Scan for the cell matching the given text and deliver its [X, Y] coordinate at center. 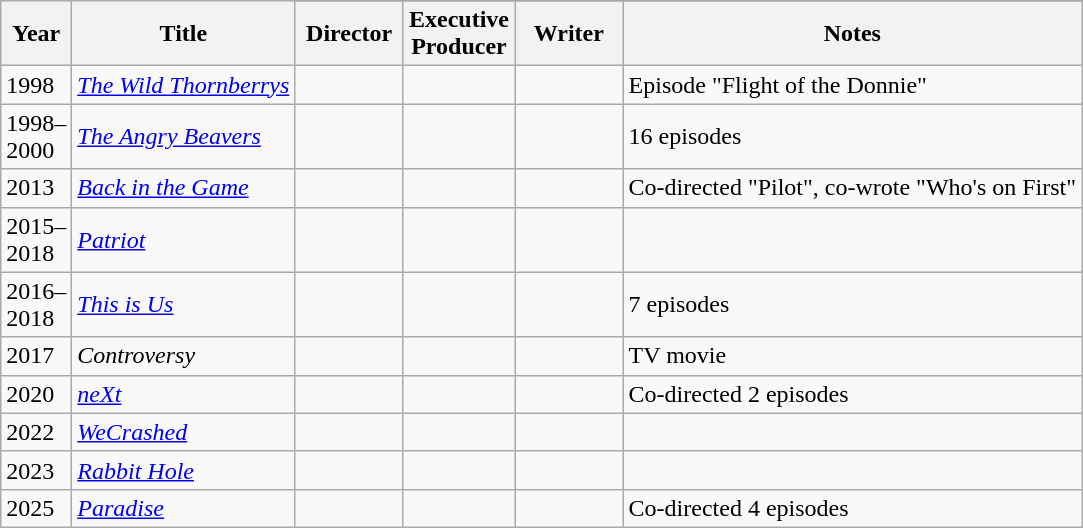
2016–2018 [36, 304]
7 episodes [852, 304]
1998–2000 [36, 136]
TV movie [852, 356]
Rabbit Hole [184, 470]
Back in the Game [184, 188]
This is Us [184, 304]
Title [184, 34]
ExecutiveProducer [458, 34]
Controversy [184, 356]
The Wild Thornberrys [184, 85]
2025 [36, 508]
2017 [36, 356]
Year [36, 34]
Writer [568, 34]
neXt [184, 394]
Co-directed 4 episodes [852, 508]
2013 [36, 188]
2023 [36, 470]
Co-directed "Pilot", co-wrote "Who's on First" [852, 188]
Notes [852, 34]
Co-directed 2 episodes [852, 394]
2020 [36, 394]
Patriot [184, 240]
2015–2018 [36, 240]
1998 [36, 85]
Director [350, 34]
2022 [36, 432]
Paradise [184, 508]
16 episodes [852, 136]
The Angry Beavers [184, 136]
WeCrashed [184, 432]
Episode "Flight of the Donnie" [852, 85]
